From the cell containing the given text, extract its center point as [X, Y] coordinate. 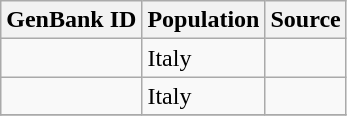
Source [306, 20]
GenBank ID [72, 20]
Population [204, 20]
